Determine the (X, Y) coordinate at the center of the cell enclosing the given text.  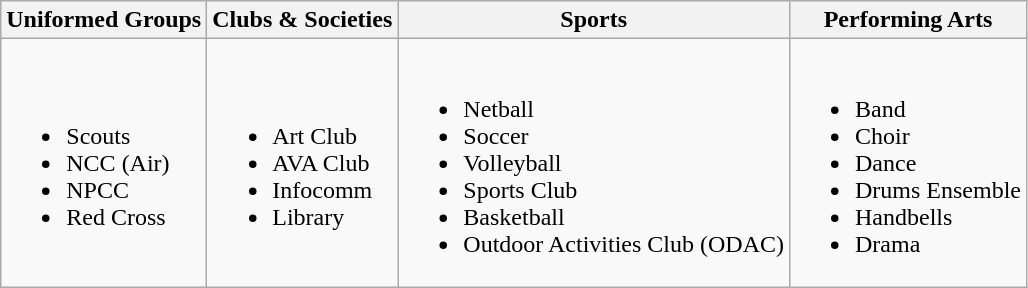
Clubs & Societies (302, 20)
Uniformed Groups (104, 20)
Art ClubAVA ClubInfocommLibrary (302, 163)
Sports (594, 20)
Performing Arts (908, 20)
NetballSoccerVolleyballSports ClubBasketballOutdoor Activities Club (ODAC) (594, 163)
BandChoirDanceDrums EnsembleHandbellsDrama (908, 163)
ScoutsNCC (Air)NPCCRed Cross (104, 163)
